Locate the cell with the specified text and output its [x, y] center coordinate. 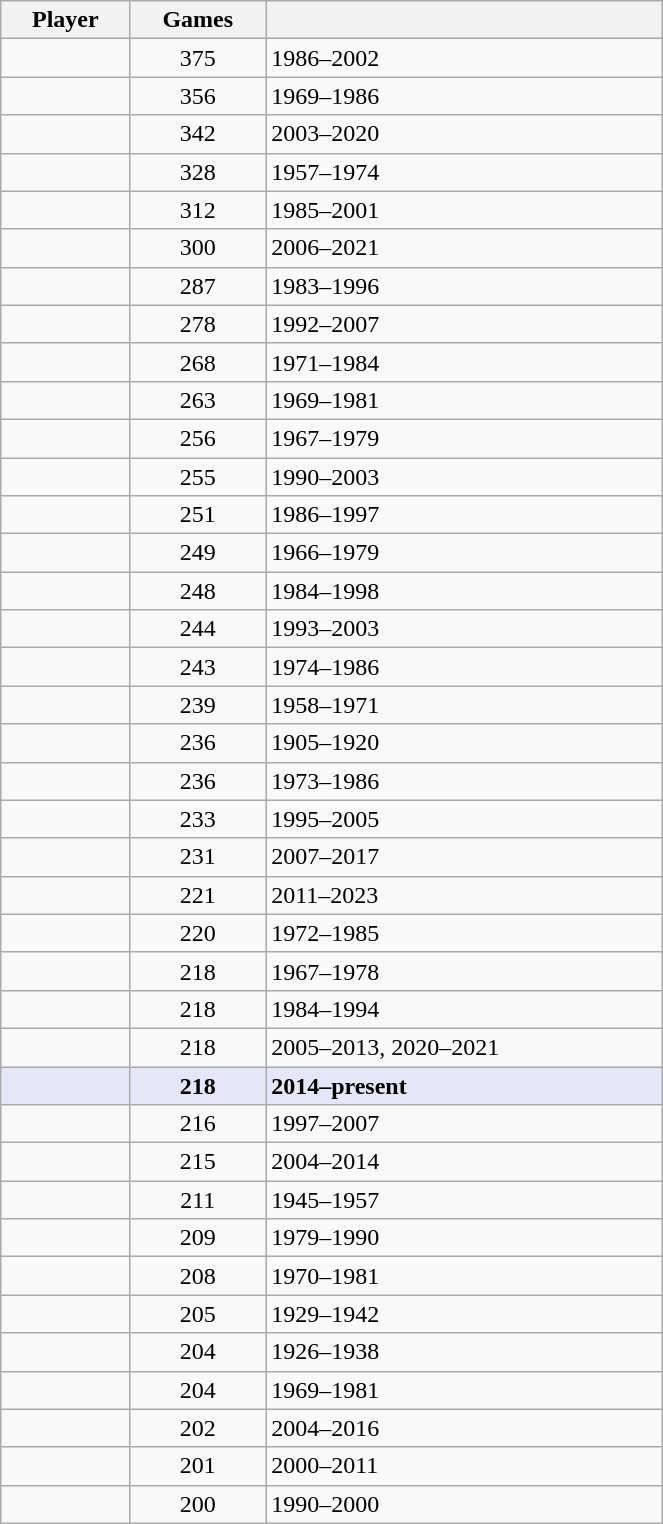
231 [198, 857]
312 [198, 210]
1995–2005 [464, 819]
1971–1984 [464, 362]
1969–1986 [464, 96]
1993–2003 [464, 629]
205 [198, 1314]
1929–1942 [464, 1314]
1984–1994 [464, 1009]
356 [198, 96]
2004–2014 [464, 1162]
1984–1998 [464, 591]
202 [198, 1428]
211 [198, 1200]
1972–1985 [464, 933]
1990–2000 [464, 1504]
1990–2003 [464, 477]
2003–2020 [464, 134]
1983–1996 [464, 286]
2007–2017 [464, 857]
1973–1986 [464, 781]
1986–1997 [464, 515]
220 [198, 933]
1958–1971 [464, 705]
287 [198, 286]
2006–2021 [464, 248]
243 [198, 667]
2000–2011 [464, 1466]
221 [198, 895]
2004–2016 [464, 1428]
200 [198, 1504]
248 [198, 591]
2011–2023 [464, 895]
1966–1979 [464, 553]
1945–1957 [464, 1200]
1992–2007 [464, 324]
1985–2001 [464, 210]
1986–2002 [464, 58]
1997–2007 [464, 1124]
268 [198, 362]
2005–2013, 2020–2021 [464, 1047]
216 [198, 1124]
342 [198, 134]
251 [198, 515]
1957–1974 [464, 172]
263 [198, 400]
209 [198, 1238]
1926–1938 [464, 1352]
239 [198, 705]
1974–1986 [464, 667]
Player [66, 20]
215 [198, 1162]
Games [198, 20]
208 [198, 1276]
2014–present [464, 1085]
1979–1990 [464, 1238]
300 [198, 248]
244 [198, 629]
233 [198, 819]
1967–1978 [464, 971]
1967–1979 [464, 438]
255 [198, 477]
249 [198, 553]
278 [198, 324]
201 [198, 1466]
1905–1920 [464, 743]
328 [198, 172]
1970–1981 [464, 1276]
256 [198, 438]
375 [198, 58]
